Capture the cell that displays the provided text and extract its (x, y) central coordinate. 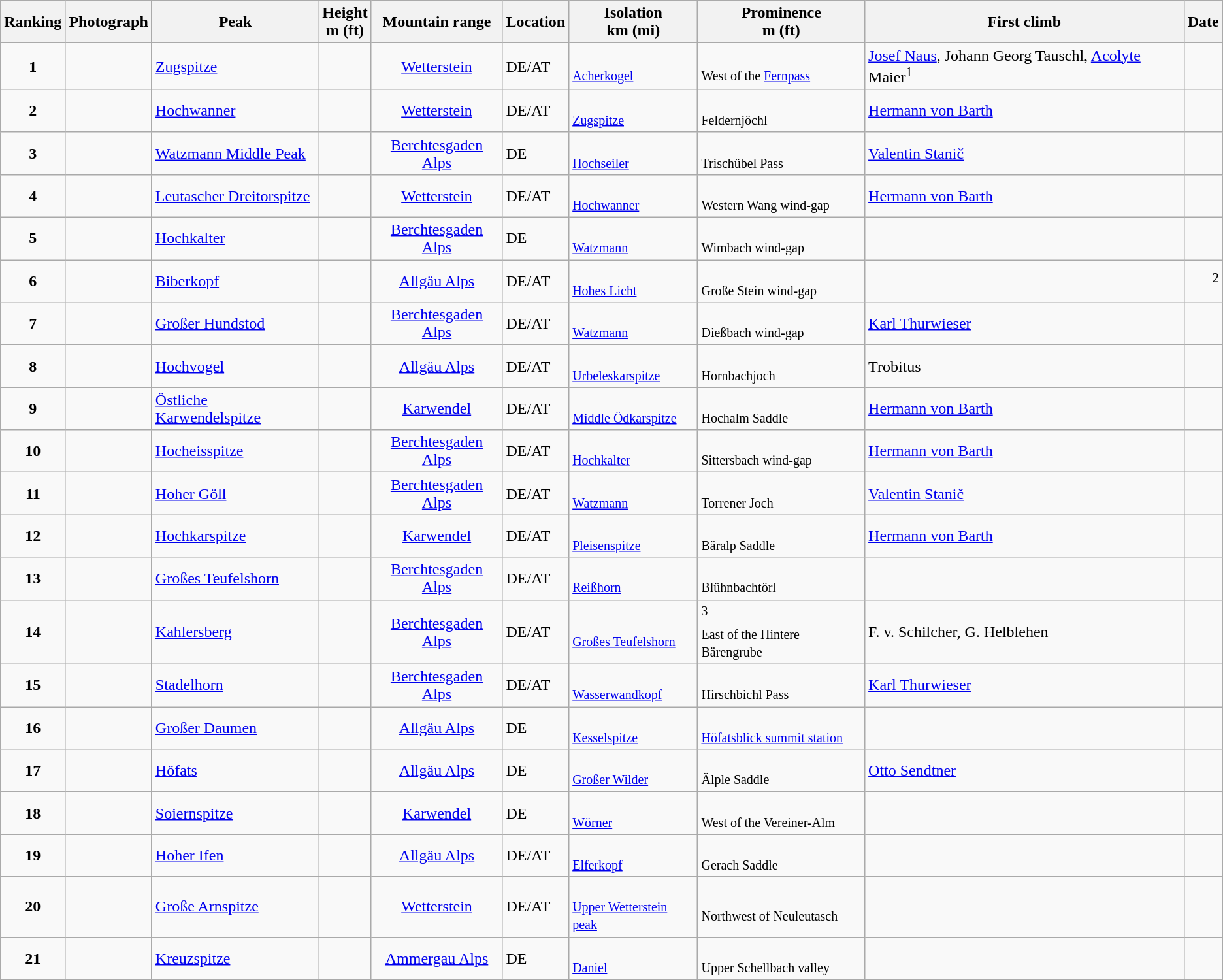
Großer Daumen (235, 728)
Hohes Licht (634, 281)
Northwest of Neuleutasch (781, 907)
Gerach Saddle (781, 856)
Watzmann Middle Peak (235, 153)
14 (33, 632)
Middle Ödkarspitze (634, 409)
Trischübel Pass (781, 153)
Upper Wetterstein peak (634, 907)
Acherkogel (634, 67)
F. v. Schilcher, G. Helblehen (1024, 632)
Reißhorn (634, 579)
6 (33, 281)
12 (33, 536)
19 (33, 856)
Dießbach wind-gap (781, 324)
8 (33, 366)
Hochalm Saddle (781, 409)
West of the Fernpass (781, 67)
Trobitus (1024, 366)
Isolationkm (mi) (634, 22)
10 (33, 451)
15 (33, 686)
Stadelhorn (235, 686)
16 (33, 728)
5 (33, 239)
Josef Naus, Johann Georg Tauschl, Acolyte Maier1 (1024, 67)
4 (33, 196)
Upper Schellbach valley (781, 958)
Heightm (ft) (345, 22)
Feldernjöchl (781, 111)
11 (33, 494)
Blühnbachtörl (781, 579)
Hochvogel (235, 366)
West of the Vereiner-Alm (781, 813)
Kesselspitze (634, 728)
3 East of the Hintere Bärengrube (781, 632)
Älple Saddle (781, 771)
Großer Hundstod (235, 324)
Hoher Ifen (235, 856)
13 (33, 579)
18 (33, 813)
Ranking (33, 22)
Elferkopf (634, 856)
Urbeleskarspitze (634, 366)
Torrener Joch (781, 494)
Kreuzspitze (235, 958)
Hoher Göll (235, 494)
Mountain range (436, 22)
9 (33, 409)
Biberkopf (235, 281)
Hocheisspitze (235, 451)
Peak (235, 22)
Höfatsblick summit station (781, 728)
Daniel (634, 958)
Wasserwandkopf (634, 686)
Höfats (235, 771)
First climb (1024, 22)
21 (33, 958)
Hochseiler (634, 153)
20 (33, 907)
Wörner (634, 813)
17 (33, 771)
Hochkarspitze (235, 536)
Western Wang wind-gap (781, 196)
3 (33, 153)
Pleisenspitze (634, 536)
Große Stein wind-gap (781, 281)
Soiernspitze (235, 813)
Otto Sendtner (1024, 771)
Kahlersberg (235, 632)
Hirschbichl Pass (781, 686)
Date (1203, 22)
Östliche Karwendelspitze (235, 409)
1 (33, 67)
Prominence m (ft) (781, 22)
Photograph (108, 22)
Location (536, 22)
Hornbachjoch (781, 366)
Sittersbach wind-gap (781, 451)
Große Arnspitze (235, 907)
7 (33, 324)
Großer Wilder (634, 771)
Ammergau Alps (436, 958)
Leutascher Dreitorspitze (235, 196)
Wimbach wind-gap (781, 239)
Bäralp Saddle (781, 536)
